Scan for the cell matching the given text and deliver its [X, Y] coordinate at center. 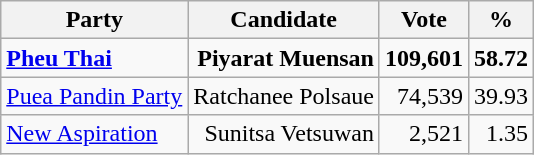
58.72 [502, 58]
Piyarat Muensan [284, 58]
Pheu Thai [94, 58]
74,539 [424, 96]
2,521 [424, 134]
Party [94, 20]
Sunitsa Vetsuwan [284, 134]
Ratchanee Polsaue [284, 96]
New Aspiration [94, 134]
Puea Pandin Party [94, 96]
% [502, 20]
Candidate [284, 20]
39.93 [502, 96]
109,601 [424, 58]
Vote [424, 20]
1.35 [502, 134]
